Identify which cell holds the provided text, then report its [x, y] central coordinate. 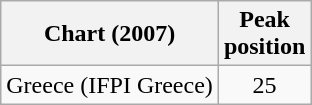
Peakposition [264, 34]
25 [264, 85]
Greece (IFPI Greece) [110, 85]
Chart (2007) [110, 34]
